Output the (x, y) coordinate of the center of the cell containing the given text.  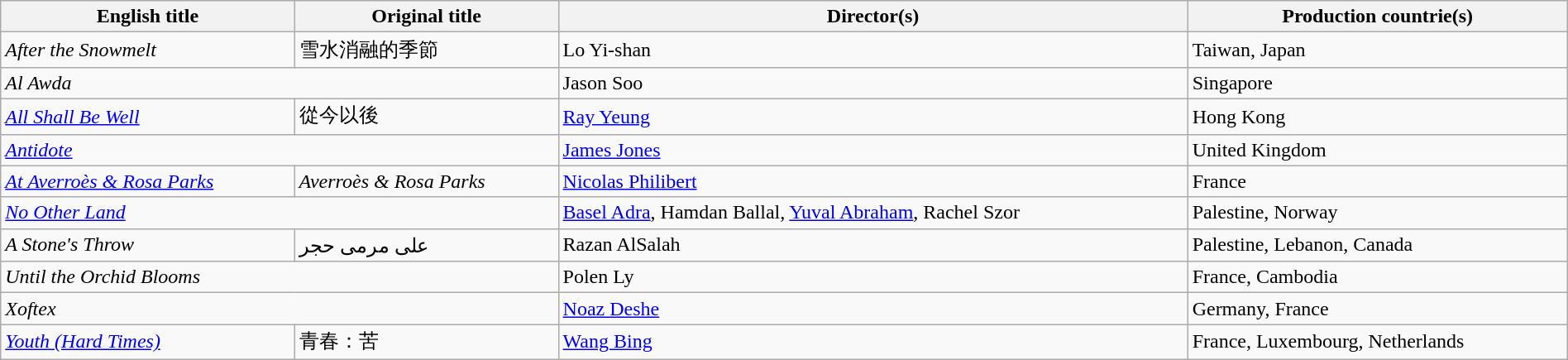
At Averroès & Rosa Parks (147, 181)
Al Awda (280, 83)
Ray Yeung (873, 116)
Antidote (280, 150)
Xoftex (280, 309)
Polen Ly (873, 277)
Singapore (1378, 83)
After the Snowmelt (147, 50)
Palestine, Lebanon, Canada (1378, 245)
雪水消融的季節 (427, 50)
على مرمى حجر (427, 245)
Hong Kong (1378, 116)
Palestine, Norway (1378, 213)
Germany, France (1378, 309)
Director(s) (873, 17)
Wang Bing (873, 343)
Noaz Deshe (873, 309)
France, Cambodia (1378, 277)
Taiwan, Japan (1378, 50)
Youth (Hard Times) (147, 343)
Razan AlSalah (873, 245)
Until the Orchid Blooms (280, 277)
Nicolas Philibert (873, 181)
Original title (427, 17)
Jason Soo (873, 83)
France (1378, 181)
James Jones (873, 150)
青春：苦 (427, 343)
Lo Yi-shan (873, 50)
從今以後 (427, 116)
A Stone's Throw (147, 245)
United Kingdom (1378, 150)
Basel Adra, Hamdan Ballal, Yuval Abraham, Rachel Szor (873, 213)
Averroès & Rosa Parks (427, 181)
English title (147, 17)
No Other Land (280, 213)
All Shall Be Well (147, 116)
France, Luxembourg, Netherlands (1378, 343)
Production countrie(s) (1378, 17)
